Find where the given text appears and provide that cell's center as [x, y] coordinate. 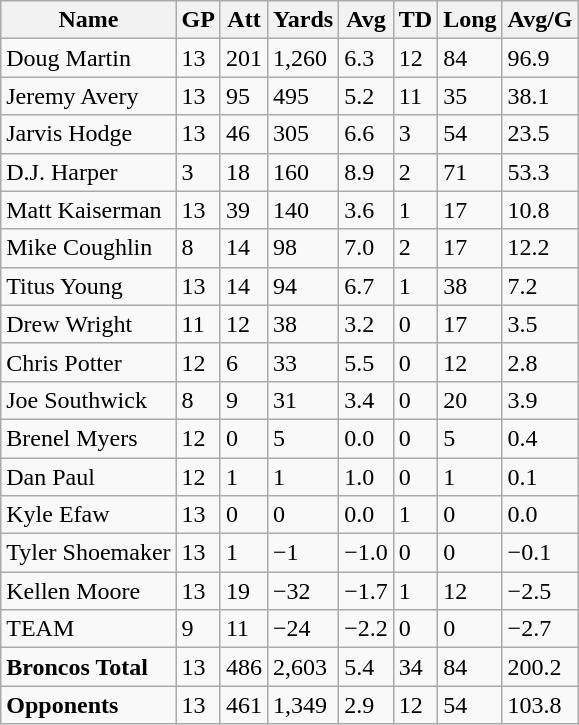
71 [470, 172]
34 [415, 667]
95 [244, 96]
140 [304, 210]
−1 [304, 553]
5.4 [366, 667]
33 [304, 362]
1.0 [366, 477]
6 [244, 362]
Doug Martin [88, 58]
Dan Paul [88, 477]
−24 [304, 629]
Jarvis Hodge [88, 134]
1,349 [304, 705]
−0.1 [540, 553]
Joe Southwick [88, 400]
Tyler Shoemaker [88, 553]
−2.7 [540, 629]
3.4 [366, 400]
2.9 [366, 705]
12.2 [540, 248]
3.2 [366, 324]
2.8 [540, 362]
−32 [304, 591]
Opponents [88, 705]
305 [304, 134]
38.1 [540, 96]
−1.0 [366, 553]
6.7 [366, 286]
10.8 [540, 210]
200.2 [540, 667]
6.6 [366, 134]
Avg [366, 20]
Titus Young [88, 286]
Long [470, 20]
−2.2 [366, 629]
46 [244, 134]
94 [304, 286]
5.5 [366, 362]
Chris Potter [88, 362]
Kellen Moore [88, 591]
Matt Kaiserman [88, 210]
98 [304, 248]
103.8 [540, 705]
2,603 [304, 667]
495 [304, 96]
Drew Wright [88, 324]
Jeremy Avery [88, 96]
19 [244, 591]
5.2 [366, 96]
0.1 [540, 477]
0.4 [540, 438]
Att [244, 20]
7.0 [366, 248]
18 [244, 172]
7.2 [540, 286]
Avg/G [540, 20]
Yards [304, 20]
Broncos Total [88, 667]
TD [415, 20]
35 [470, 96]
486 [244, 667]
TEAM [88, 629]
−1.7 [366, 591]
Kyle Efaw [88, 515]
96.9 [540, 58]
23.5 [540, 134]
Mike Coughlin [88, 248]
39 [244, 210]
31 [304, 400]
461 [244, 705]
53.3 [540, 172]
3.5 [540, 324]
D.J. Harper [88, 172]
20 [470, 400]
3.6 [366, 210]
6.3 [366, 58]
−2.5 [540, 591]
1,260 [304, 58]
Brenel Myers [88, 438]
GP [198, 20]
3.9 [540, 400]
160 [304, 172]
8.9 [366, 172]
Name [88, 20]
201 [244, 58]
